Find where the given text appears and provide that cell's center as [X, Y] coordinate. 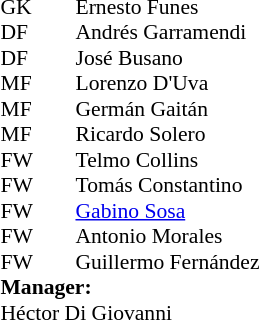
José Busano [167, 58]
Tomás Constantino [167, 185]
Andrés Garramendi [167, 33]
Ricardo Solero [167, 135]
Antonio Morales [167, 237]
Gabino Sosa [167, 211]
Manager: [130, 287]
Guillermo Fernández [167, 262]
Lorenzo D'Uva [167, 83]
Germán Gaitán [167, 109]
Telmo Collins [167, 160]
